Search for the cell housing the specified text and yield its [x, y] center coordinate. 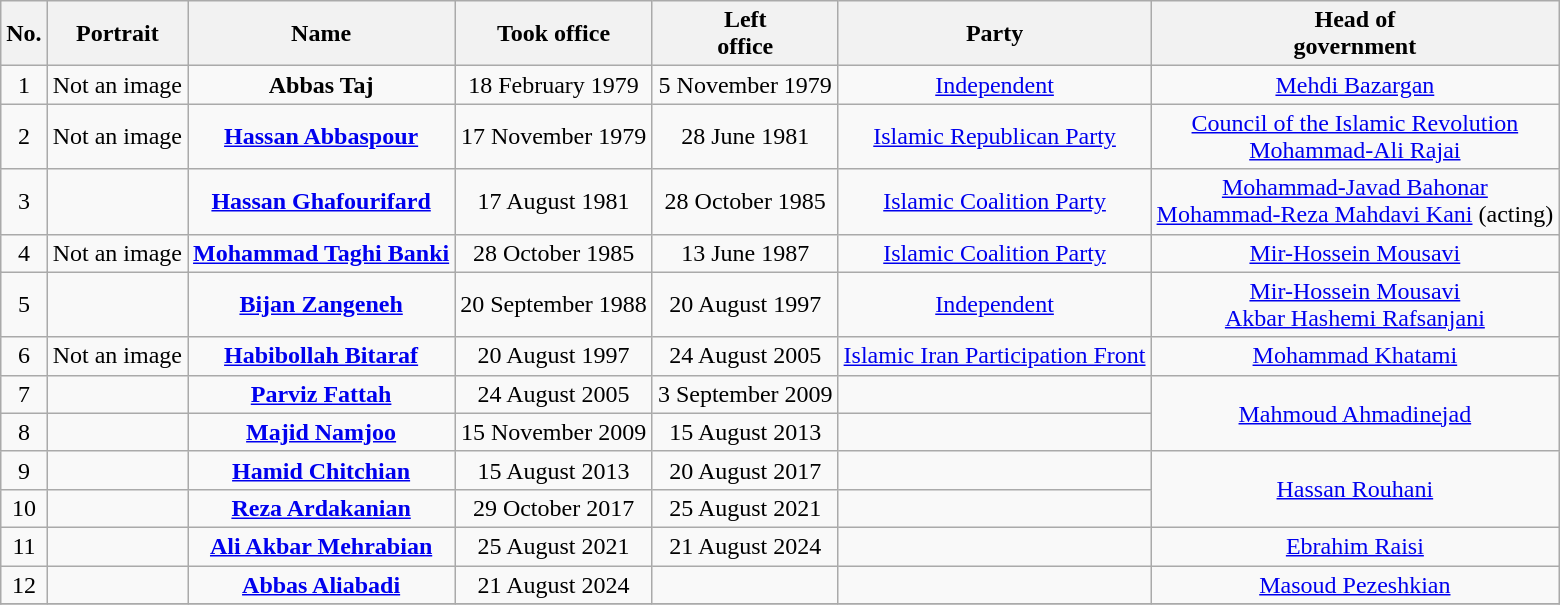
6 [24, 356]
15 November 2009 [554, 432]
Mohammad Taghi Banki [322, 253]
Took office [554, 34]
Council of the Islamic RevolutionMohammad-Ali Rajai [1355, 136]
Portrait [117, 34]
7 [24, 394]
Islamic Iran Participation Front [994, 356]
Islamic Republican Party [994, 136]
5 [24, 304]
3 September 2009 [745, 394]
Name [322, 34]
No. [24, 34]
Abbas Aliabadi [322, 585]
20 September 1988 [554, 304]
1 [24, 85]
3 [24, 202]
Masoud Pezeshkian [1355, 585]
Hamid Chitchian [322, 470]
Hassan Abbaspour [322, 136]
11 [24, 546]
5 November 1979 [745, 85]
20 August 2017 [745, 470]
2 [24, 136]
Mahmoud Ahmadinejad [1355, 413]
Habibollah Bitaraf [322, 356]
9 [24, 470]
Mohammad-Javad BahonarMohammad-Reza Mahdavi Kani (acting) [1355, 202]
Ali Akbar Mehrabian [322, 546]
Mehdi Bazargan [1355, 85]
Hassan Ghafourifard [322, 202]
29 October 2017 [554, 508]
17 November 1979 [554, 136]
Party [994, 34]
10 [24, 508]
4 [24, 253]
Majid Namjoo [322, 432]
Hassan Rouhani [1355, 489]
Leftoffice [745, 34]
8 [24, 432]
Abbas Taj [322, 85]
18 February 1979 [554, 85]
Bijan Zangeneh [322, 304]
12 [24, 585]
Mohammad Khatami [1355, 356]
Head ofgovernment [1355, 34]
Ebrahim Raisi [1355, 546]
Parviz Fattah [322, 394]
Mir-Hossein MousaviAkbar Hashemi Rafsanjani [1355, 304]
13 June 1987 [745, 253]
28 June 1981 [745, 136]
Mir-Hossein Mousavi [1355, 253]
Reza Ardakanian [322, 508]
17 August 1981 [554, 202]
